Capture the cell that displays the provided text and extract its (x, y) central coordinate. 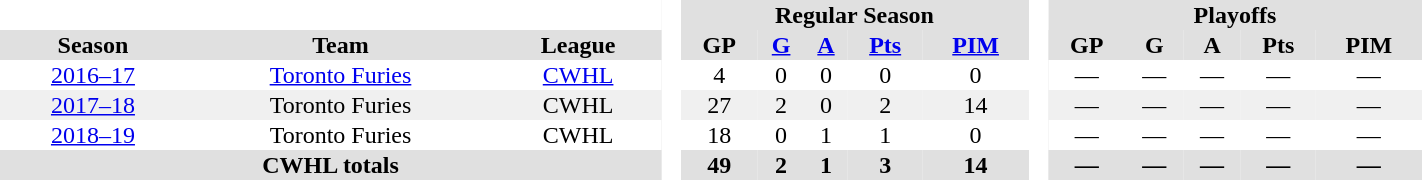
3 (886, 165)
49 (719, 165)
CWHL totals (330, 165)
Season (93, 45)
Playoffs (1235, 15)
Regular Season (854, 15)
2017–18 (93, 105)
League (578, 45)
2016–17 (93, 75)
27 (719, 105)
2018–19 (93, 135)
4 (719, 75)
Team (340, 45)
18 (719, 135)
